Extract the (X, Y) coordinate from the center of the cell holding the provided text.  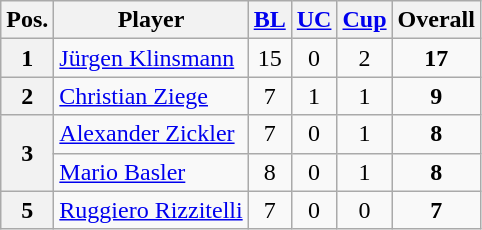
Mario Basler (151, 172)
Jürgen Klinsmann (151, 58)
15 (270, 58)
Cup (364, 20)
BL (270, 20)
3 (28, 153)
UC (314, 20)
Overall (436, 20)
17 (436, 58)
Player (151, 20)
Pos. (28, 20)
Alexander Zickler (151, 134)
Christian Ziege (151, 96)
5 (28, 210)
9 (436, 96)
Ruggiero Rizzitelli (151, 210)
